Find where the given text appears and provide that cell's center as (X, Y) coordinate. 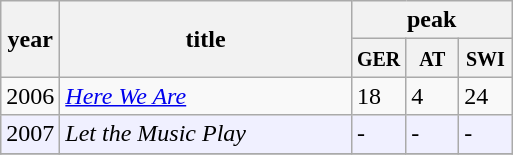
Here We Are (206, 96)
year (30, 39)
peak (432, 20)
Let the Music Play (206, 134)
18 (378, 96)
GER (378, 58)
title (206, 39)
AT (432, 58)
2007 (30, 134)
24 (486, 96)
2006 (30, 96)
SWI (486, 58)
4 (432, 96)
